Return (x, y) of the center of cell containing provided text 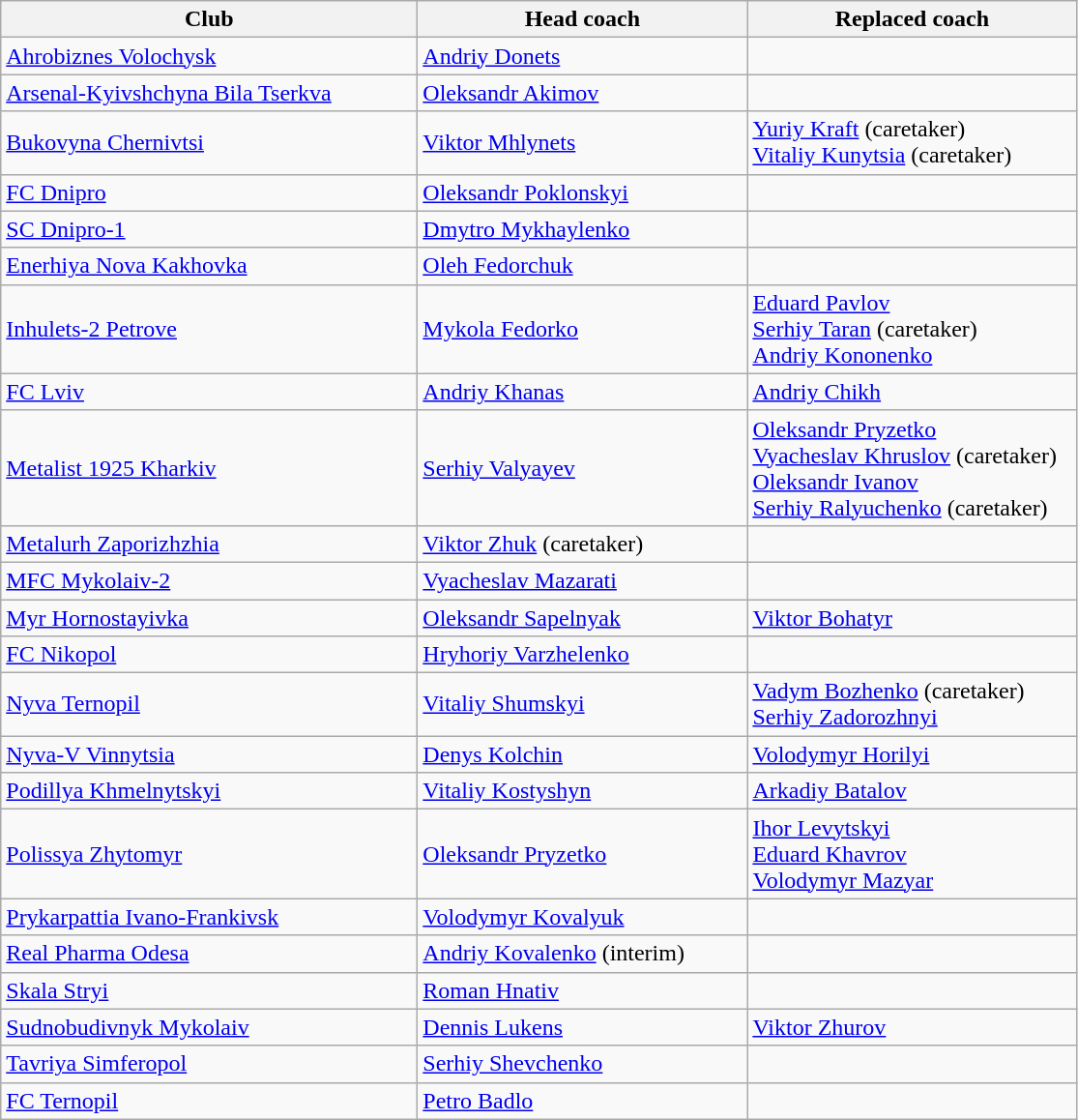
Metalurh Zaporizhzhia (209, 544)
Oleksandr Poklonskyi (582, 192)
Bukovyna Chernivtsi (209, 143)
Sudnobudivnyk Mykolaiv (209, 1027)
Hryhoriy Varzhelenko (582, 655)
Polissya Zhytomyr (209, 854)
Real Pharma Odesa (209, 954)
FC Dnipro (209, 192)
Oleksandr Akimov (582, 93)
Volodymyr Horilyi (913, 754)
Dennis Lukens (582, 1027)
Prykarpattia Ivano-Frankivsk (209, 917)
FC Ternopil (209, 1101)
Andriy Chikh (913, 392)
Oleh Fedorchuk (582, 266)
Volodymyr Kovalyuk (582, 917)
Denys Kolchin (582, 754)
Vyacheslav Mazarati (582, 580)
Head coach (582, 19)
Arsenal-Kyivshchyna Bila Tserkva (209, 93)
Ahrobiznes Volochysk (209, 56)
Vitaliy Kostyshyn (582, 791)
Inhulets-2 Petrove (209, 329)
Viktor Zhurov (913, 1027)
Serhiy Valyayev (582, 468)
Serhiy Shevchenko (582, 1064)
Oleksandr Pryzetko Vyacheslav Khruslov (caretaker) Oleksandr Ivanov Serhiy Ralyuchenko (caretaker) (913, 468)
SC Dnipro-1 (209, 229)
Mykola Fedorko (582, 329)
Eduard Pavlov Serhiy Taran (caretaker) Andriy Kononenko (913, 329)
FC Lviv (209, 392)
Petro Badlo (582, 1101)
Andriy Donets (582, 56)
Dmytro Mykhaylenko (582, 229)
Podillya Khmelnytskyi (209, 791)
Club (209, 19)
Oleksandr Sapelnyak (582, 618)
Vadym Bozhenko (caretaker) Serhiy Zadorozhnyi (913, 704)
Nyva-V Vinnytsia (209, 754)
Viktor Mhlynets (582, 143)
Replaced coach (913, 19)
Andriy Khanas (582, 392)
Arkadiy Batalov (913, 791)
Roman Hnativ (582, 990)
Oleksandr Pryzetko (582, 854)
Viktor Bohatyr (913, 618)
Andriy Kovalenko (interim) (582, 954)
Viktor Zhuk (caretaker) (582, 544)
FC Nikopol (209, 655)
Vitaliy Shumskyi (582, 704)
Skala Stryi (209, 990)
Myr Hornostayivka (209, 618)
Ihor Levytskyi Eduard Khavrov Volodymyr Mazyar (913, 854)
MFC Mykolaiv-2 (209, 580)
Yuriy Kraft (caretaker) Vitaliy Kunytsia (caretaker) (913, 143)
Nyva Ternopil (209, 704)
Metalist 1925 Kharkiv (209, 468)
Enerhiya Nova Kakhovka (209, 266)
Tavriya Simferopol (209, 1064)
